Return the [X, Y] coordinate for the center point of the cell that contains the specified text.  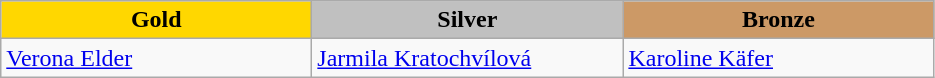
Jarmila Kratochvílová [468, 58]
Silver [468, 20]
Verona Elder [156, 58]
Gold [156, 20]
Karoline Käfer [778, 58]
Bronze [778, 20]
